From the cell containing the given text, extract its center point as [X, Y] coordinate. 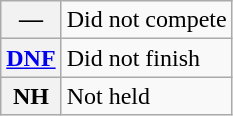
Did not compete [146, 20]
Did not finish [146, 58]
DNF [31, 58]
— [31, 20]
NH [31, 96]
Not held [146, 96]
